Pinpoint the cell where the given text exists, returning its (X, Y) midpoint coordinate. 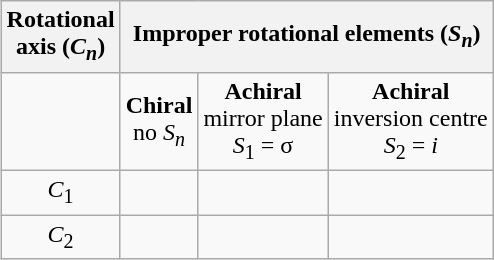
Improper rotational elements (Sn) (306, 36)
Achiral inversion centreS2 = i (410, 121)
Achiral mirror planeS1 = σ (263, 121)
Chiralno Sn (159, 121)
C1 (60, 192)
C2 (60, 237)
Rotationalaxis (Cn) (60, 36)
